Pinpoint the cell where the given text exists, returning its (x, y) midpoint coordinate. 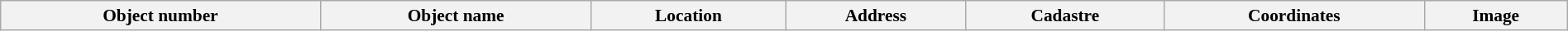
Address (876, 15)
Location (688, 15)
Object number (160, 15)
Object name (456, 15)
Coordinates (1294, 15)
Image (1495, 15)
Cadastre (1065, 15)
